Scan for the cell matching the given text and deliver its (X, Y) coordinate at center. 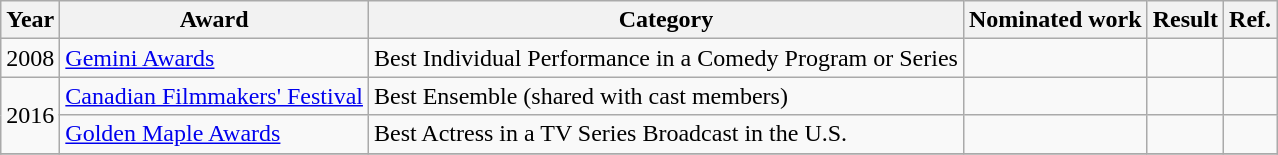
Nominated work (1055, 20)
Ref. (1250, 20)
Category (666, 20)
Canadian Filmmakers' Festival (214, 96)
Result (1185, 20)
Best Individual Performance in a Comedy Program or Series (666, 58)
Award (214, 20)
Year (30, 20)
Best Actress in a TV Series Broadcast in the U.S. (666, 134)
Golden Maple Awards (214, 134)
Best Ensemble (shared with cast members) (666, 96)
Gemini Awards (214, 58)
2008 (30, 58)
2016 (30, 115)
